Output the (x, y) coordinate of the center of the cell containing the given text.  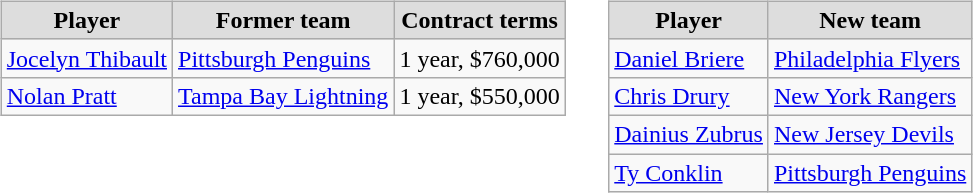
1 year, $550,000 (480, 96)
1 year, $760,000 (480, 58)
Former team (284, 20)
New Jersey Devils (870, 134)
Jocelyn Thibault (86, 58)
Chris Drury (689, 96)
New York Rangers (870, 96)
Daniel Briere (689, 58)
Tampa Bay Lightning (284, 96)
New team (870, 20)
Nolan Pratt (86, 96)
Dainius Zubrus (689, 134)
Contract terms (480, 20)
Ty Conklin (689, 173)
Philadelphia Flyers (870, 58)
